From the cell containing the given text, extract its center point as (X, Y) coordinate. 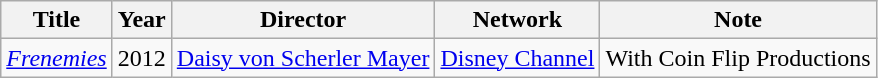
Network (518, 20)
Director (303, 20)
Disney Channel (518, 58)
2012 (142, 58)
Note (738, 20)
Daisy von Scherler Mayer (303, 58)
Frenemies (56, 58)
Title (56, 20)
Year (142, 20)
With Coin Flip Productions (738, 58)
